Search for the cell housing the specified text and yield its [X, Y] center coordinate. 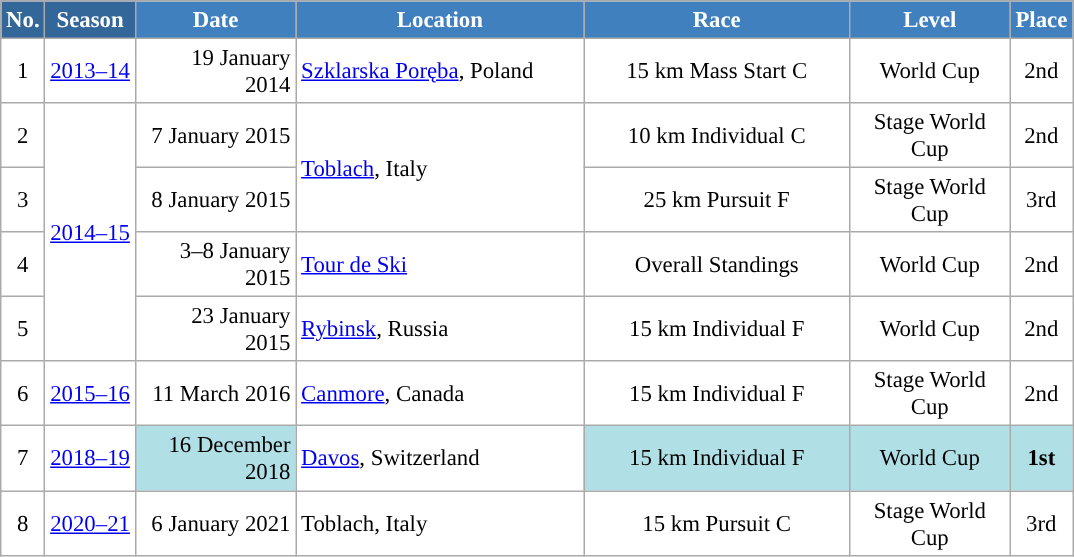
Level [930, 20]
10 km Individual C [717, 136]
23 January 2015 [216, 330]
Szklarska Poręba, Poland [440, 72]
2015–16 [90, 394]
Canmore, Canada [440, 394]
Place [1041, 20]
2014–15 [90, 232]
Season [90, 20]
Location [440, 20]
15 km Pursuit C [717, 524]
Rybinsk, Russia [440, 330]
11 March 2016 [216, 394]
3 [23, 200]
3–8 January 2015 [216, 264]
Date [216, 20]
7 January 2015 [216, 136]
7 [23, 458]
Tour de Ski [440, 264]
19 January 2014 [216, 72]
1 [23, 72]
8 [23, 524]
16 December 2018 [216, 458]
6 January 2021 [216, 524]
2 [23, 136]
15 km Mass Start C [717, 72]
1st [1041, 458]
5 [23, 330]
Davos, Switzerland [440, 458]
Overall Standings [717, 264]
2018–19 [90, 458]
6 [23, 394]
Race [717, 20]
8 January 2015 [216, 200]
25 km Pursuit F [717, 200]
No. [23, 20]
4 [23, 264]
2013–14 [90, 72]
2020–21 [90, 524]
